For the text-containing cell, return its midpoint in (x, y) coordinate format. 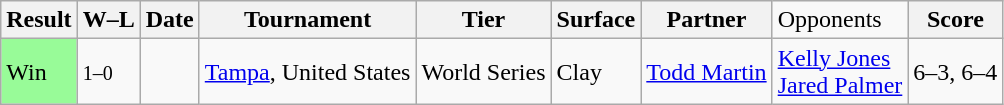
Opponents (840, 20)
Kelly Jones Jared Palmer (840, 72)
Clay (596, 72)
Todd Martin (706, 72)
Win (39, 72)
W–L (108, 20)
1–0 (108, 72)
Date (170, 20)
Score (956, 20)
Surface (596, 20)
Result (39, 20)
Tampa, United States (308, 72)
Tier (484, 20)
World Series (484, 72)
6–3, 6–4 (956, 72)
Partner (706, 20)
Tournament (308, 20)
